From the cell containing the given text, extract its center point as (x, y) coordinate. 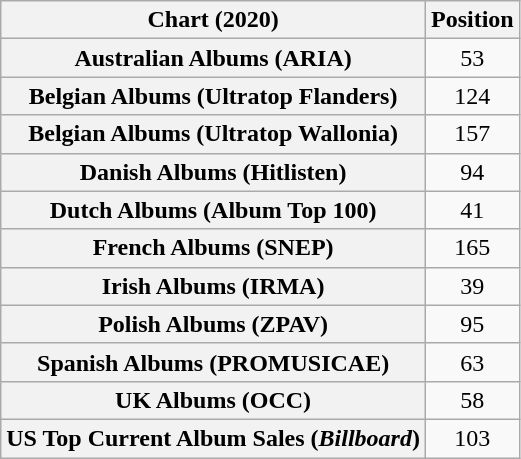
Belgian Albums (Ultratop Wallonia) (214, 134)
63 (472, 362)
39 (472, 286)
95 (472, 324)
41 (472, 210)
Position (472, 20)
103 (472, 438)
165 (472, 248)
Belgian Albums (Ultratop Flanders) (214, 96)
Danish Albums (Hitlisten) (214, 172)
Spanish Albums (PROMUSICAE) (214, 362)
157 (472, 134)
94 (472, 172)
Dutch Albums (Album Top 100) (214, 210)
Polish Albums (ZPAV) (214, 324)
Australian Albums (ARIA) (214, 58)
UK Albums (OCC) (214, 400)
53 (472, 58)
US Top Current Album Sales (Billboard) (214, 438)
58 (472, 400)
French Albums (SNEP) (214, 248)
Irish Albums (IRMA) (214, 286)
Chart (2020) (214, 20)
124 (472, 96)
